Scan for the cell matching the given text and deliver its [X, Y] coordinate at center. 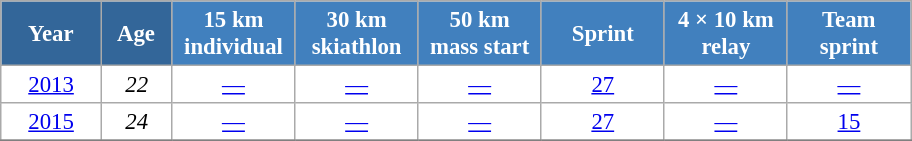
15 km individual [234, 34]
15 [848, 122]
2015 [52, 122]
24 [136, 122]
Age [136, 34]
50 km mass start [480, 34]
Year [52, 34]
22 [136, 85]
Sprint [602, 34]
30 km skiathlon [356, 34]
2013 [52, 85]
Team sprint [848, 34]
4 × 10 km relay [726, 34]
